Scan for the cell matching the given text and deliver its (X, Y) coordinate at center. 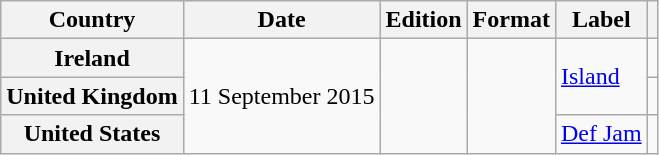
Format (511, 20)
11 September 2015 (282, 96)
United States (92, 134)
Label (601, 20)
Edition (424, 20)
Date (282, 20)
Island (601, 77)
Country (92, 20)
Ireland (92, 58)
Def Jam (601, 134)
United Kingdom (92, 96)
